Provide the [X, Y] coordinate of the cell's center where the given text is located.  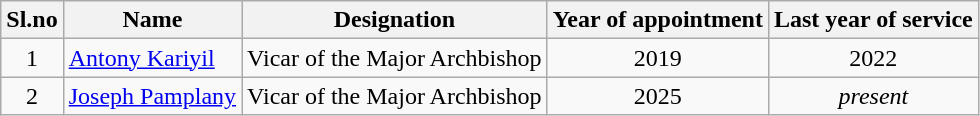
2025 [658, 96]
1 [32, 58]
Joseph Pamplany [152, 96]
Designation [395, 20]
Year of appointment [658, 20]
Name [152, 20]
2019 [658, 58]
present [873, 96]
2 [32, 96]
2022 [873, 58]
Antony Kariyil [152, 58]
Last year of service [873, 20]
Sl.no [32, 20]
